Find where the given text appears and provide that cell's center as [X, Y] coordinate. 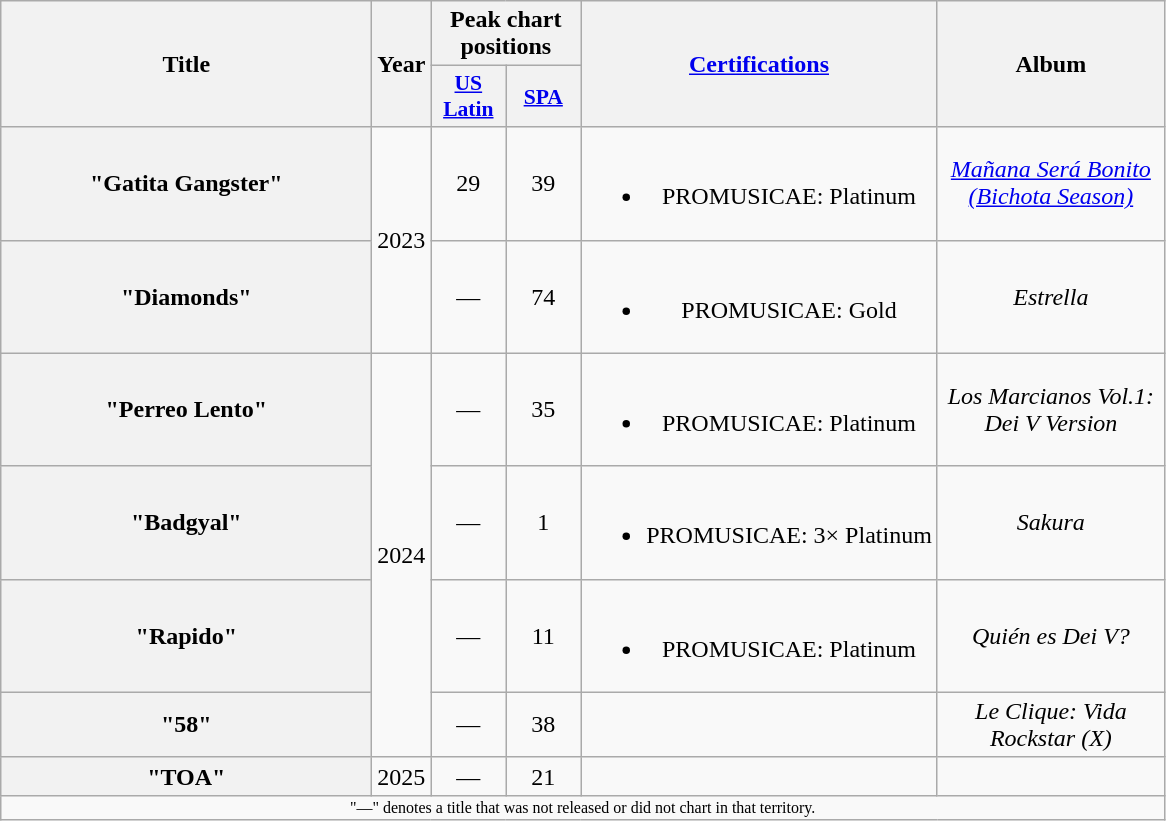
2025 [402, 776]
Los Marcianos Vol.1: Dei V Version [1050, 410]
1 [544, 522]
Mañana Será Bonito (Bichota Season) [1050, 184]
"TOA" [186, 776]
Peak chart positions [506, 34]
38 [544, 724]
"Rapido" [186, 636]
Quién es Dei V? [1050, 636]
Album [1050, 64]
"Diamonds" [186, 296]
"Perreo Lento" [186, 410]
35 [544, 410]
2023 [402, 240]
PROMUSICAE: 3× Platinum [760, 522]
Estrella [1050, 296]
SPA [544, 96]
74 [544, 296]
"—" denotes a title that was not released or did not chart in that territory. [583, 807]
"Badgyal" [186, 522]
39 [544, 184]
PROMUSICAE: Gold [760, 296]
"Gatita Gangster" [186, 184]
Title [186, 64]
Sakura [1050, 522]
USLatin [468, 96]
21 [544, 776]
Le Clique: Vida Rockstar (X) [1050, 724]
11 [544, 636]
"58" [186, 724]
2024 [402, 555]
Certifications [760, 64]
Year [402, 64]
29 [468, 184]
